Capture the cell that displays the provided text and extract its [X, Y] central coordinate. 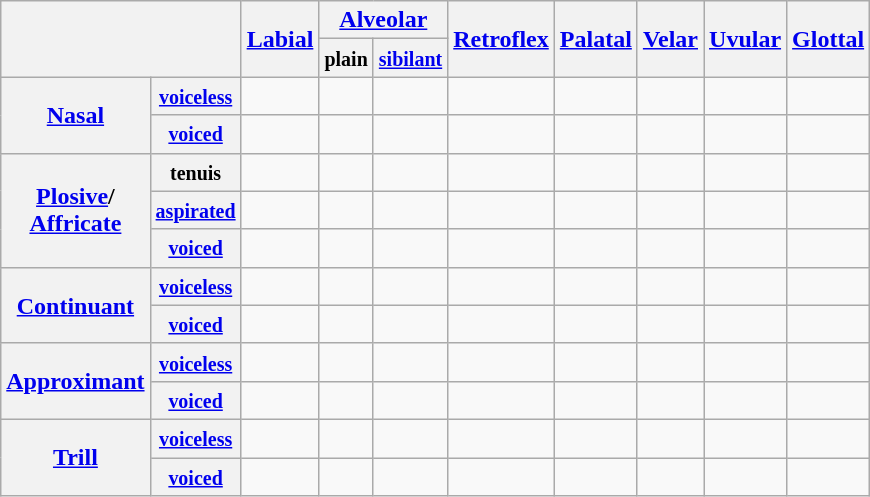
aspirated [196, 210]
Trill [76, 457]
Glottal [828, 39]
Palatal [596, 39]
Nasal [76, 115]
plain [346, 58]
Labial [280, 39]
sibilant [410, 58]
Uvular [746, 39]
Velar [670, 39]
Continuant [76, 305]
Alveolar [384, 20]
Retroflex [502, 39]
Approximant [76, 381]
Plosive/Affricate [76, 210]
tenuis [196, 172]
